Provide the (X, Y) coordinate of the cell's center where the given text is located.  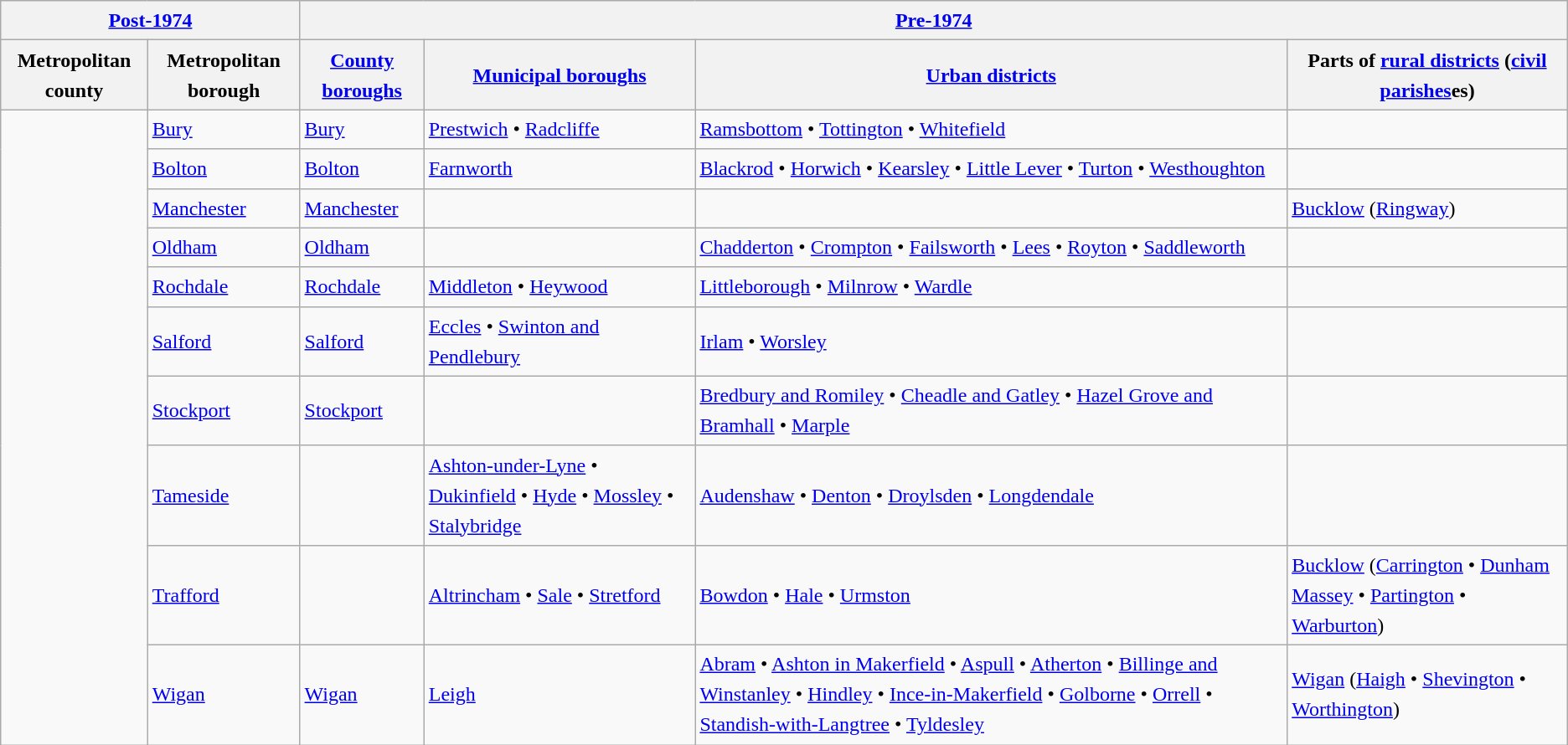
Leigh (560, 695)
Irlam • Worsley (992, 342)
Bucklow (Ringway) (1427, 208)
Tameside (224, 496)
Parts of rural districts (civil parisheses) (1427, 75)
Metropolitan county (74, 75)
Audenshaw • Denton • Droylsden • Longdendale (992, 496)
Altrincham • Sale • Stretford (560, 594)
Bucklow (Carrington • Dunham Massey • Partington • Warburton) (1427, 594)
Trafford (224, 594)
Blackrod • Horwich • Kearsley • Little Lever • Turton • Westhoughton (992, 169)
Bredbury and Romiley • Cheadle and Gatley • Hazel Grove and Bramhall • Marple (992, 410)
Ashton-under-Lyne • Dukinfield • Hyde • Mossley • Stalybridge (560, 496)
Middleton • Heywood (560, 286)
Post-1974 (151, 20)
Eccles • Swinton and Pendlebury (560, 342)
Farnworth (560, 169)
Ramsbottom • Tottington • Whitefield (992, 129)
Municipal boroughs (560, 75)
Littleborough • Milnrow • Wardle (992, 286)
Chadderton • Crompton • Failsworth • Lees • Royton • Saddleworth (992, 248)
Pre-1974 (933, 20)
County boroughs (362, 75)
Wigan (Haigh • Shevington • Worthington) (1427, 695)
Prestwich • Radcliffe (560, 129)
Urban districts (992, 75)
Bowdon • Hale • Urmston (992, 594)
Metropolitan borough (224, 75)
